Scan for the cell matching the given text and deliver its (X, Y) coordinate at center. 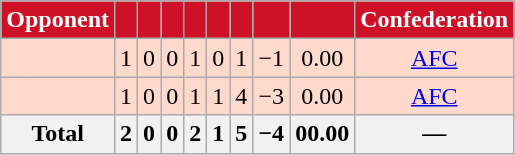
Total (58, 134)
−3 (272, 96)
−4 (272, 134)
Opponent (58, 20)
— (434, 134)
4 (242, 96)
−1 (272, 58)
Confederation (434, 20)
00.00 (322, 134)
5 (242, 134)
